Return (x, y) of the center of cell containing provided text 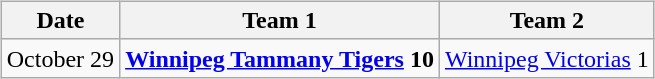
Date (60, 20)
Winnipeg Victorias 1 (546, 58)
Team 2 (546, 20)
Winnipeg Tammany Tigers 10 (280, 58)
Team 1 (280, 20)
October 29 (60, 58)
